From the cell containing the given text, extract its center point as (X, Y) coordinate. 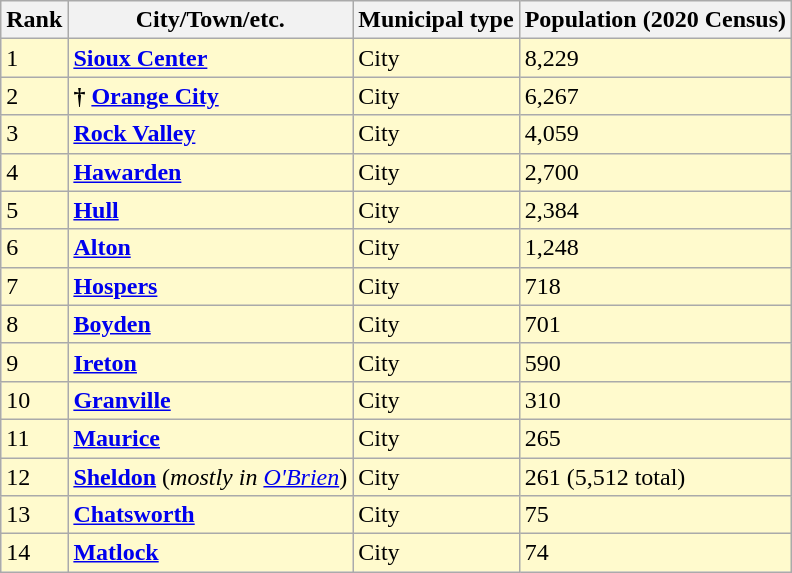
Boyden (210, 324)
2,384 (655, 210)
6,267 (655, 96)
10 (34, 400)
1 (34, 58)
8 (34, 324)
4,059 (655, 134)
Matlock (210, 553)
Granville (210, 400)
74 (655, 553)
718 (655, 286)
14 (34, 553)
2,700 (655, 172)
4 (34, 172)
Hawarden (210, 172)
Sioux Center (210, 58)
Alton (210, 248)
12 (34, 477)
265 (655, 438)
Maurice (210, 438)
261 (5,512 total) (655, 477)
9 (34, 362)
City/Town/etc. (210, 20)
3 (34, 134)
310 (655, 400)
Ireton (210, 362)
13 (34, 515)
11 (34, 438)
590 (655, 362)
Rock Valley (210, 134)
Hull (210, 210)
701 (655, 324)
8,229 (655, 58)
Rank (34, 20)
Hospers (210, 286)
Sheldon (mostly in O'Brien) (210, 477)
Chatsworth (210, 515)
6 (34, 248)
Municipal type (436, 20)
75 (655, 515)
2 (34, 96)
7 (34, 286)
5 (34, 210)
1,248 (655, 248)
Population (2020 Census) (655, 20)
† Orange City (210, 96)
